Return the [x, y] coordinate for the center point of the cell that contains the specified text.  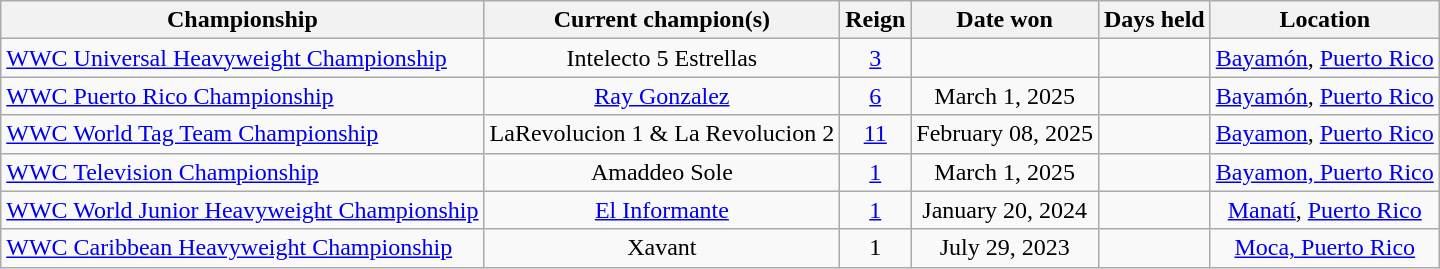
July 29, 2023 [1005, 248]
Amaddeo Sole [662, 172]
Current champion(s) [662, 20]
Intelecto 5 Estrellas [662, 58]
Location [1324, 20]
Manatí, Puerto Rico [1324, 210]
Ray Gonzalez [662, 96]
3 [876, 58]
Championship [242, 20]
El Informante [662, 210]
WWC World Junior Heavyweight Championship [242, 210]
WWC Universal Heavyweight Championship [242, 58]
Xavant [662, 248]
WWC Puerto Rico Championship [242, 96]
11 [876, 134]
January 20, 2024 [1005, 210]
Days held [1154, 20]
WWC Caribbean Heavyweight Championship [242, 248]
WWC Television Championship [242, 172]
Moca, Puerto Rico [1324, 248]
Date won [1005, 20]
WWC World Tag Team Championship [242, 134]
Reign [876, 20]
LaRevolucion 1 & La Revolucion 2 [662, 134]
February 08, 2025 [1005, 134]
6 [876, 96]
